Return the (X, Y) coordinate for the center point of the cell that contains the specified text.  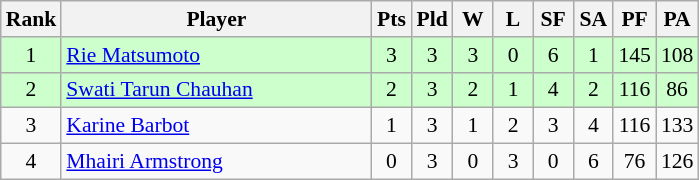
SA (593, 19)
Karine Barbot (216, 126)
108 (678, 55)
W (473, 19)
Mhairi Armstrong (216, 162)
126 (678, 162)
Rie Matsumoto (216, 55)
Pld (432, 19)
133 (678, 126)
Rank (32, 19)
PF (634, 19)
86 (678, 90)
SF (553, 19)
PA (678, 19)
Pts (391, 19)
76 (634, 162)
Player (216, 19)
145 (634, 55)
Swati Tarun Chauhan (216, 90)
L (513, 19)
